Detect which cell encompasses the target text, then output its [X, Y] center coordinate. 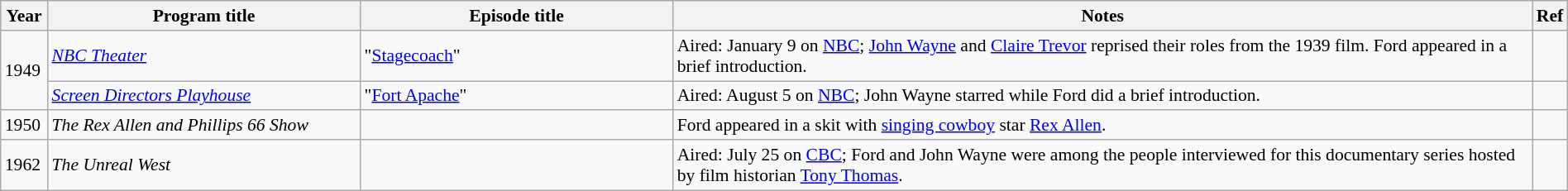
"Stagecoach" [517, 56]
Aired: July 25 on CBC; Ford and John Wayne were among the people interviewed for this documentary series hosted by film historian Tony Thomas. [1103, 165]
Ford appeared in a skit with singing cowboy star Rex Allen. [1103, 126]
Program title [204, 16]
The Unreal West [204, 165]
"Fort Apache" [517, 96]
The Rex Allen and Phillips 66 Show [204, 126]
Ref [1550, 16]
Year [25, 16]
Screen Directors Playhouse [204, 96]
Aired: August 5 on NBC; John Wayne starred while Ford did a brief introduction. [1103, 96]
Aired: January 9 on NBC; John Wayne and Claire Trevor reprised their roles from the 1939 film. Ford appeared in a brief introduction. [1103, 56]
1962 [25, 165]
1949 [25, 71]
Episode title [517, 16]
1950 [25, 126]
Notes [1103, 16]
NBC Theater [204, 56]
